Capture the cell that displays the provided text and extract its (x, y) central coordinate. 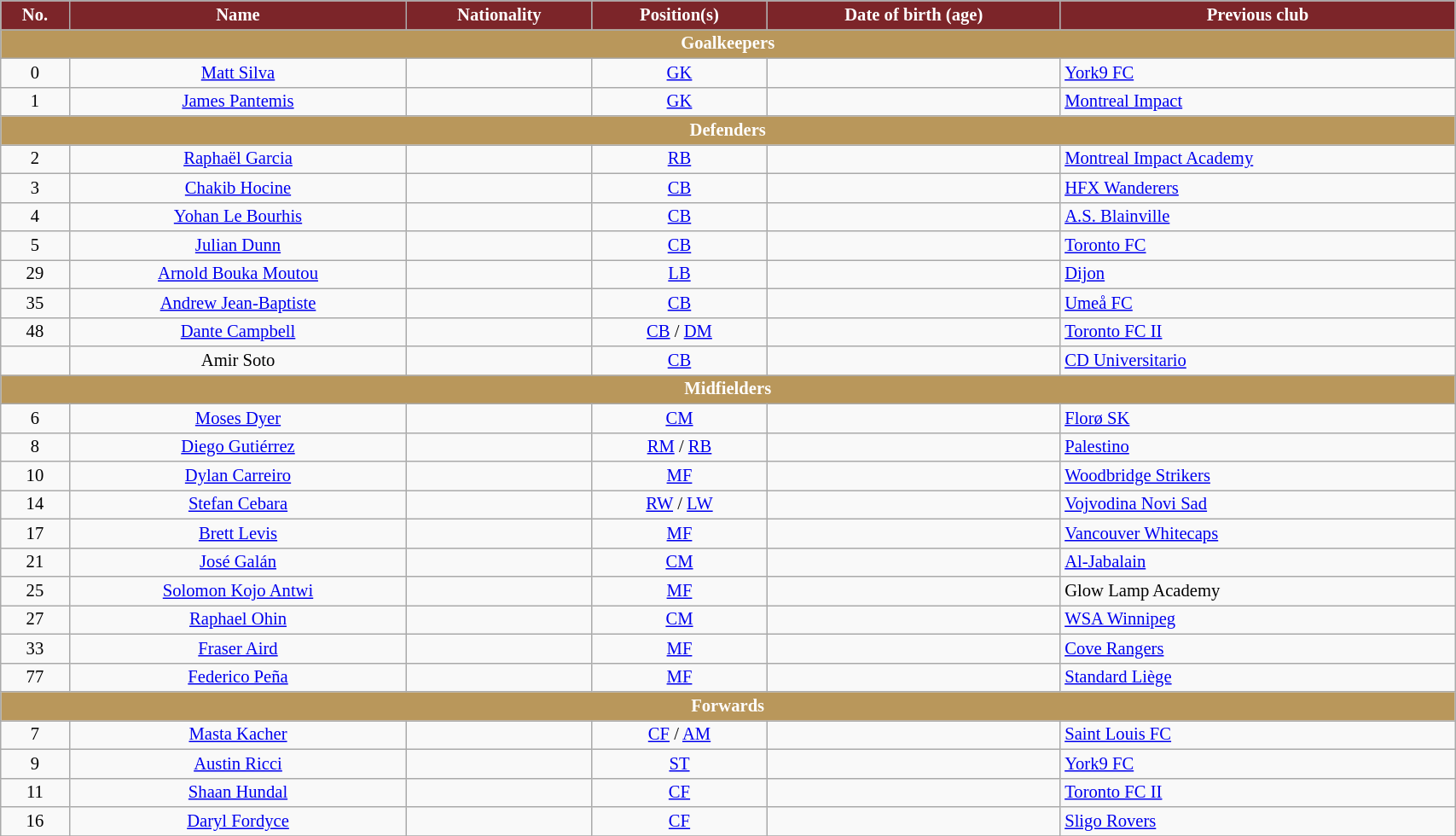
Woodbridge Strikers (1257, 475)
Goalkeepers (728, 44)
77 (35, 677)
A.S. Blainville (1257, 217)
James Pantemis (238, 102)
21 (35, 562)
14 (35, 504)
Julian Dunn (238, 245)
Date of birth (age) (914, 15)
Toronto FC (1257, 245)
Chakib Hocine (238, 188)
Vancouver Whitecaps (1257, 533)
Florø SK (1257, 418)
8 (35, 447)
Sligo Rovers (1257, 821)
Daryl Fordyce (238, 821)
Moses Dyer (238, 418)
Andrew Jean-Baptiste (238, 303)
Dijon (1257, 274)
Glow Lamp Academy (1257, 591)
Brett Levis (238, 533)
Arnold Bouka Moutou (238, 274)
5 (35, 245)
Masta Kacher (238, 734)
2 (35, 159)
Amir Soto (238, 361)
16 (35, 821)
48 (35, 332)
35 (35, 303)
Standard Liège (1257, 677)
3 (35, 188)
Umeå FC (1257, 303)
Austin Ricci (238, 763)
LB (679, 274)
Dante Campbell (238, 332)
CB / DM (679, 332)
11 (35, 792)
Saint Louis FC (1257, 734)
No. (35, 15)
HFX Wanderers (1257, 188)
9 (35, 763)
17 (35, 533)
Forwards (728, 705)
33 (35, 648)
Raphaël Garcia (238, 159)
0 (35, 73)
Solomon Kojo Antwi (238, 591)
25 (35, 591)
Previous club (1257, 15)
Federico Peña (238, 677)
CD Universitario (1257, 361)
6 (35, 418)
Dylan Carreiro (238, 475)
29 (35, 274)
Cove Rangers (1257, 648)
Montreal Impact Academy (1257, 159)
Palestino (1257, 447)
WSA Winnipeg (1257, 619)
Yohan Le Bourhis (238, 217)
CF / AM (679, 734)
4 (35, 217)
José Galán (238, 562)
Montreal Impact (1257, 102)
Fraser Aird (238, 648)
Matt Silva (238, 73)
Position(s) (679, 15)
Name (238, 15)
Diego Gutiérrez (238, 447)
10 (35, 475)
Stefan Cebara (238, 504)
RW / LW (679, 504)
27 (35, 619)
Al-Jabalain (1257, 562)
Raphael Ohin (238, 619)
Nationality (500, 15)
ST (679, 763)
1 (35, 102)
RB (679, 159)
Shaan Hundal (238, 792)
7 (35, 734)
RM / RB (679, 447)
Defenders (728, 131)
Vojvodina Novi Sad (1257, 504)
Midfielders (728, 389)
